Locate the cell with the specified text and output its (x, y) center coordinate. 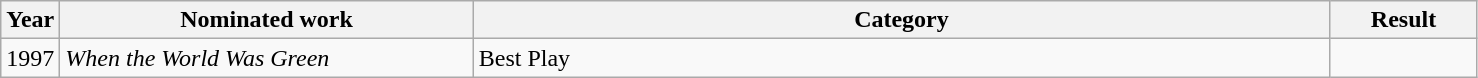
Best Play (901, 58)
1997 (30, 58)
Nominated work (266, 20)
Category (901, 20)
When the World Was Green (266, 58)
Result (1404, 20)
Year (30, 20)
